Output the [x, y] coordinate of the center of the cell containing the given text.  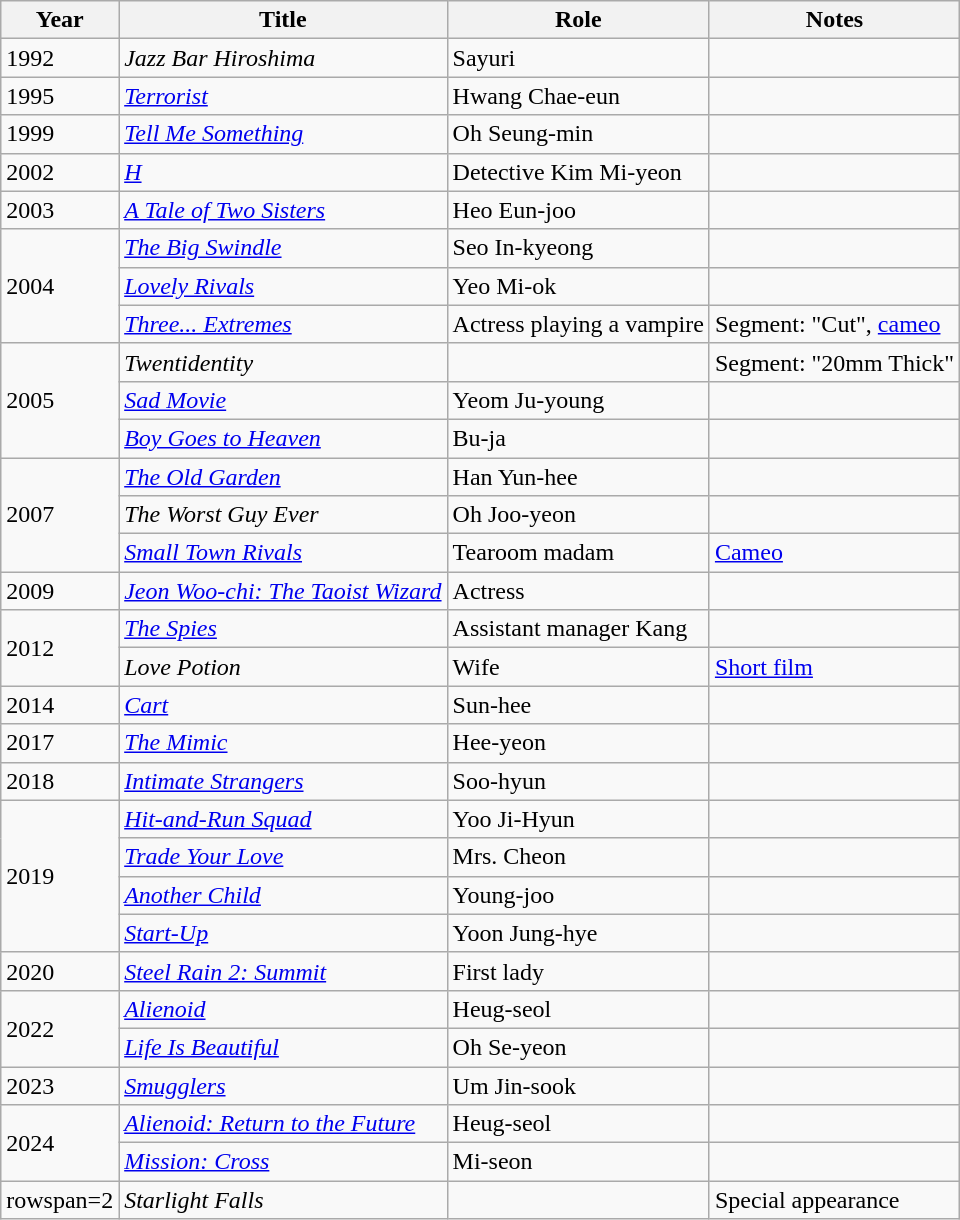
Wife [578, 667]
Oh Seung-min [578, 134]
First lady [578, 971]
Alienoid [283, 1009]
Hee-yeon [578, 743]
Sun-hee [578, 705]
The Mimic [283, 743]
2012 [60, 648]
2018 [60, 781]
Mission: Cross [283, 1162]
Notes [834, 20]
Detective Kim Mi-yeon [578, 172]
1992 [60, 58]
Special appearance [834, 1200]
2024 [60, 1143]
Another Child [283, 895]
Mi-seon [578, 1162]
2023 [60, 1085]
Role [578, 20]
Start-Up [283, 933]
Lovely Rivals [283, 286]
Yeom Ju-young [578, 400]
Han Yun-hee [578, 477]
Title [283, 20]
Tell Me Something [283, 134]
Terrorist [283, 96]
The Worst Guy Ever [283, 515]
Yoon Jung-hye [578, 933]
Oh Se-yeon [578, 1047]
Oh Joo-yeon [578, 515]
H [283, 172]
Yoo Ji-Hyun [578, 819]
1999 [60, 134]
Trade Your Love [283, 857]
Soo-hyun [578, 781]
2014 [60, 705]
Twentidentity [283, 362]
Jazz Bar Hiroshima [283, 58]
2019 [60, 876]
1995 [60, 96]
Actress playing a vampire [578, 324]
Yeo Mi-ok [578, 286]
A Tale of Two Sisters [283, 210]
The Old Garden [283, 477]
2020 [60, 971]
2002 [60, 172]
Heo Eun-joo [578, 210]
2004 [60, 286]
Three... Extremes [283, 324]
Seo In-kyeong [578, 248]
Year [60, 20]
Assistant manager Kang [578, 629]
Bu-ja [578, 438]
Starlight Falls [283, 1200]
Hwang Chae-eun [578, 96]
Mrs. Cheon [578, 857]
Life Is Beautiful [283, 1047]
Love Potion [283, 667]
2005 [60, 400]
Jeon Woo-chi: The Taoist Wizard [283, 591]
Intimate Strangers [283, 781]
The Spies [283, 629]
Boy Goes to Heaven [283, 438]
Smugglers [283, 1085]
2003 [60, 210]
Cart [283, 705]
rowspan=2 [60, 1200]
Sad Movie [283, 400]
Um Jin-sook [578, 1085]
Sayuri [578, 58]
Cameo [834, 553]
Hit-and-Run Squad [283, 819]
2017 [60, 743]
2007 [60, 515]
The Big Swindle [283, 248]
Alienoid: Return to the Future [283, 1124]
Small Town Rivals [283, 553]
Segment: "20mm Thick" [834, 362]
2022 [60, 1028]
Tearoom madam [578, 553]
Steel Rain 2: Summit [283, 971]
Segment: "Cut", cameo [834, 324]
Short film [834, 667]
Actress [578, 591]
Young-joo [578, 895]
2009 [60, 591]
